Output the (x, y) coordinate of the center of the cell containing the given text.  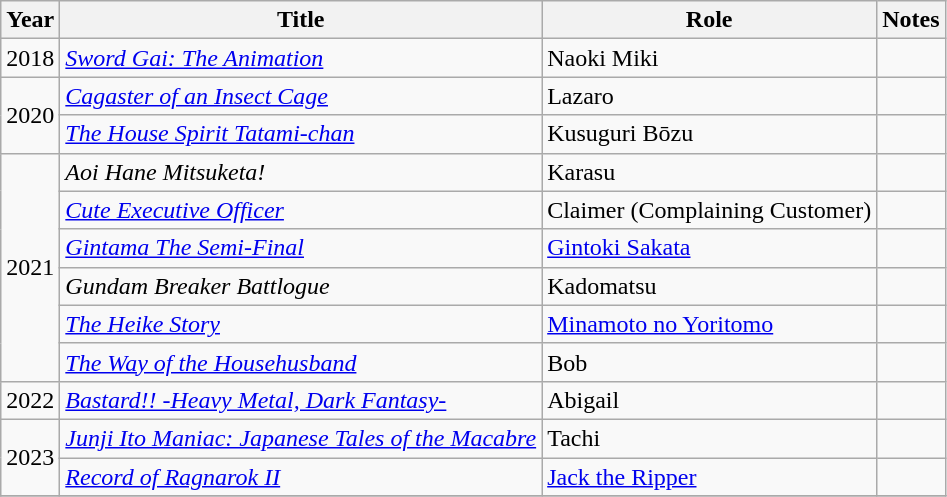
Cute Executive Officer (301, 210)
Kadomatsu (710, 286)
Abigail (710, 400)
Gintoki Sakata (710, 248)
2018 (30, 58)
Sword Gai: The Animation (301, 58)
Role (710, 20)
The Heike Story (301, 324)
2023 (30, 457)
Gintama The Semi-Final (301, 248)
Jack the Ripper (710, 477)
Record of Ragnarok II (301, 477)
Year (30, 20)
Bastard!! -Heavy Metal, Dark Fantasy- (301, 400)
Lazaro (710, 96)
Junji Ito Maniac: Japanese Tales of the Macabre (301, 438)
Aoi Hane Mitsuketa! (301, 172)
Cagaster of an Insect Cage (301, 96)
Notes (911, 20)
The House Spirit Tatami-chan (301, 134)
Title (301, 20)
2020 (30, 115)
Karasu (710, 172)
2021 (30, 267)
The Way of the Househusband (301, 362)
Kusuguri Bōzu (710, 134)
Minamoto no Yoritomo (710, 324)
Claimer (Complaining Customer) (710, 210)
Gundam Breaker Battlogue (301, 286)
Tachi (710, 438)
Bob (710, 362)
Naoki Miki (710, 58)
2022 (30, 400)
